Scan for the cell matching the given text and deliver its (X, Y) coordinate at center. 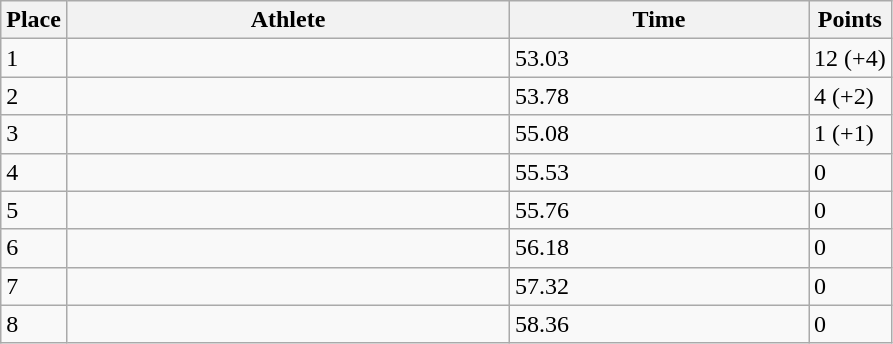
53.78 (660, 96)
Points (850, 20)
2 (34, 96)
55.76 (660, 210)
5 (34, 210)
4 (+2) (850, 96)
56.18 (660, 248)
58.36 (660, 324)
57.32 (660, 286)
3 (34, 134)
8 (34, 324)
Place (34, 20)
12 (+4) (850, 58)
Athlete (288, 20)
7 (34, 286)
1 (34, 58)
4 (34, 172)
Time (660, 20)
53.03 (660, 58)
6 (34, 248)
55.08 (660, 134)
1 (+1) (850, 134)
55.53 (660, 172)
